Search for the cell housing the specified text and yield its [X, Y] center coordinate. 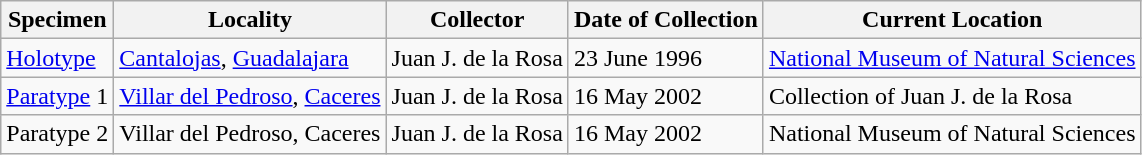
Cantalojas, Guadalajara [250, 58]
Paratype 2 [58, 134]
Date of Collection [666, 20]
Collector [477, 20]
Locality [250, 20]
Collection of Juan J. de la Rosa [952, 96]
23 June 1996 [666, 58]
Paratype 1 [58, 96]
Holotype [58, 58]
Current Location [952, 20]
Specimen [58, 20]
